Detect which cell encompasses the target text, then output its (X, Y) center coordinate. 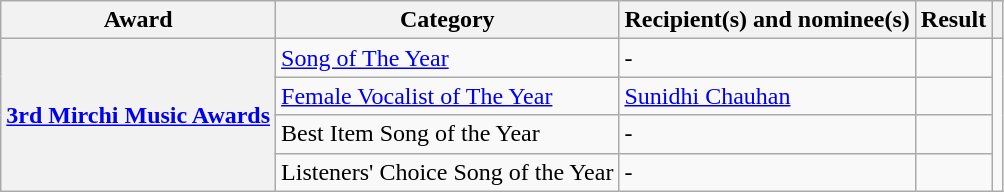
Recipient(s) and nominee(s) (767, 20)
Sunidhi Chauhan (767, 96)
Award (138, 20)
Best Item Song of the Year (448, 134)
Result (953, 20)
Song of The Year (448, 58)
Female Vocalist of The Year (448, 96)
3rd Mirchi Music Awards (138, 115)
Category (448, 20)
Listeners' Choice Song of the Year (448, 172)
